Find where the given text appears and provide that cell's center as (X, Y) coordinate. 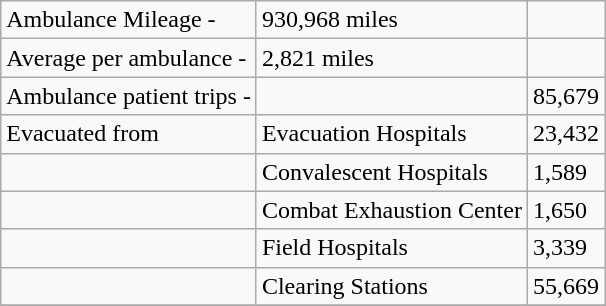
Evacuated from (129, 134)
1,650 (566, 210)
85,679 (566, 96)
1,589 (566, 172)
Clearing Stations (392, 286)
930,968 miles (392, 20)
Convalescent Hospitals (392, 172)
Ambulance Mileage - (129, 20)
3,339 (566, 248)
55,669 (566, 286)
Field Hospitals (392, 248)
23,432 (566, 134)
Ambulance patient trips - (129, 96)
Combat Exhaustion Center (392, 210)
Evacuation Hospitals (392, 134)
Average per ambulance - (129, 58)
2,821 miles (392, 58)
